Scan for the cell matching the given text and deliver its [X, Y] coordinate at center. 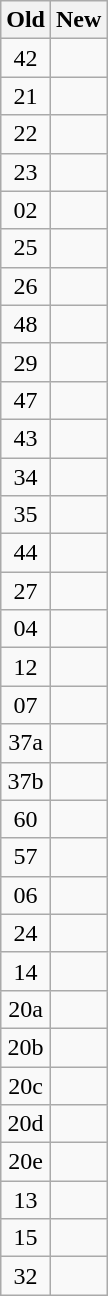
21 [26, 96]
22 [26, 134]
20a [26, 1009]
06 [26, 895]
27 [26, 591]
48 [26, 324]
14 [26, 971]
20c [26, 1085]
02 [26, 210]
29 [26, 362]
20e [26, 1162]
35 [26, 515]
32 [26, 1276]
07 [26, 705]
44 [26, 553]
25 [26, 248]
34 [26, 477]
23 [26, 172]
04 [26, 629]
37b [26, 781]
47 [26, 400]
New [79, 20]
20d [26, 1124]
Old [26, 20]
60 [26, 819]
15 [26, 1238]
26 [26, 286]
20b [26, 1047]
12 [26, 667]
42 [26, 58]
43 [26, 438]
37a [26, 743]
57 [26, 857]
13 [26, 1200]
24 [26, 933]
